Pinpoint the cell where the given text exists, returning its (X, Y) midpoint coordinate. 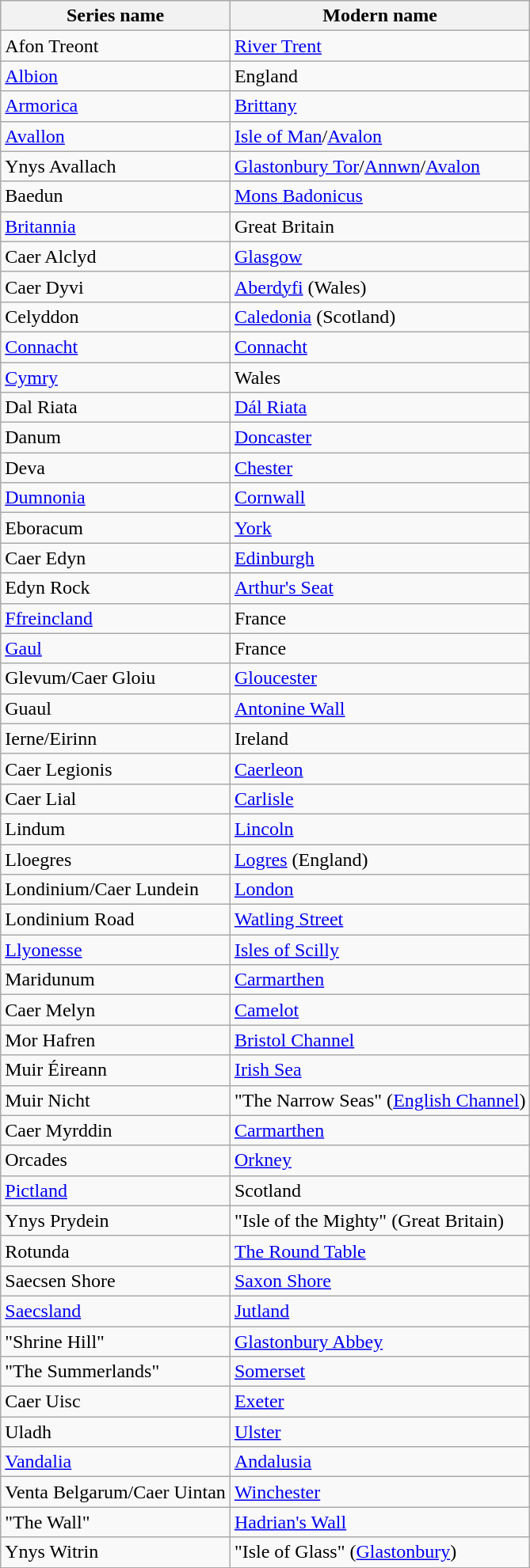
Pictland (116, 1190)
Saecsland (116, 1311)
Ierne/Eirinn (116, 738)
Londinium/Caer Lundein (116, 890)
Great Britain (380, 226)
Winchester (380, 1492)
Venta Belgarum/Caer Uintan (116, 1492)
Dumnonia (116, 498)
Londinium Road (116, 920)
Isle of Man/Avalon (380, 136)
Chester (380, 468)
Guaul (116, 708)
Caer Legionis (116, 769)
Maridunum (116, 980)
Baedun (116, 196)
Hadrian's Wall (380, 1522)
Orcades (116, 1160)
Glastonbury Tor/Annwn/Avalon (380, 166)
Ireland (380, 738)
York (380, 528)
Edinburgh (380, 558)
Gloucester (380, 678)
Somerset (380, 1372)
Lindum (116, 829)
Carlisle (380, 799)
Glasgow (380, 256)
Caer Lial (116, 799)
Andalusia (380, 1462)
Danum (116, 438)
"The Summerlands" (116, 1372)
Camelot (380, 1010)
Caer Alclyd (116, 256)
Cornwall (380, 498)
Lloegres (116, 859)
Isles of Scilly (380, 950)
Scotland (380, 1190)
"Isle of Glass" (Glastonbury) (380, 1552)
Afon Treont (116, 46)
Lincoln (380, 829)
Celyddon (116, 317)
Antonine Wall (380, 708)
Caerleon (380, 769)
Caer Melyn (116, 1010)
Aberdyfi (Wales) (380, 287)
Edyn Rock (116, 588)
Modern name (380, 16)
Eboracum (116, 528)
Arthur's Seat (380, 588)
Ulster (380, 1432)
Mons Badonicus (380, 196)
Muir Éireann (116, 1070)
Llyonesse (116, 950)
River Trent (380, 46)
Armorica (116, 106)
Dál Riata (380, 408)
Uladh (116, 1432)
Jutland (380, 1311)
Muir Nicht (116, 1100)
Exeter (380, 1402)
Caer Uisc (116, 1402)
Rotunda (116, 1251)
Caledonia (Scotland) (380, 317)
Logres (England) (380, 859)
Albion (116, 76)
Britannia (116, 226)
Ynys Prydein (116, 1221)
Caer Dyvi (116, 287)
Dal Riata (116, 408)
Irish Sea (380, 1070)
Bristol Channel (380, 1040)
Vandalia (116, 1462)
The Round Table (380, 1251)
Deva (116, 468)
Doncaster (380, 438)
Caer Myrddin (116, 1130)
Avallon (116, 136)
Wales (380, 378)
London (380, 890)
Ffreincland (116, 618)
Saecsen Shore (116, 1281)
Ynys Witrin (116, 1552)
"The Narrow Seas" (English Channel) (380, 1100)
Mor Hafren (116, 1040)
"The Wall" (116, 1522)
Glevum/Caer Gloiu (116, 678)
Saxon Shore (380, 1281)
"Shrine Hill" (116, 1342)
Ynys Avallach (116, 166)
Cymry (116, 378)
Gaul (116, 648)
Series name (116, 16)
Brittany (380, 106)
Orkney (380, 1160)
"Isle of the Mighty" (Great Britain) (380, 1221)
Caer Edyn (116, 558)
Glastonbury Abbey (380, 1342)
Watling Street (380, 920)
England (380, 76)
